Return (X, Y) of the center of cell containing provided text 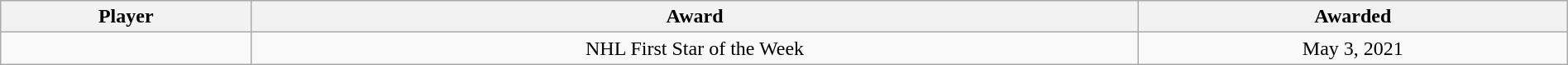
May 3, 2021 (1353, 48)
Player (126, 17)
Award (695, 17)
Awarded (1353, 17)
NHL First Star of the Week (695, 48)
